Identify which cell holds the provided text, then report its [x, y] central coordinate. 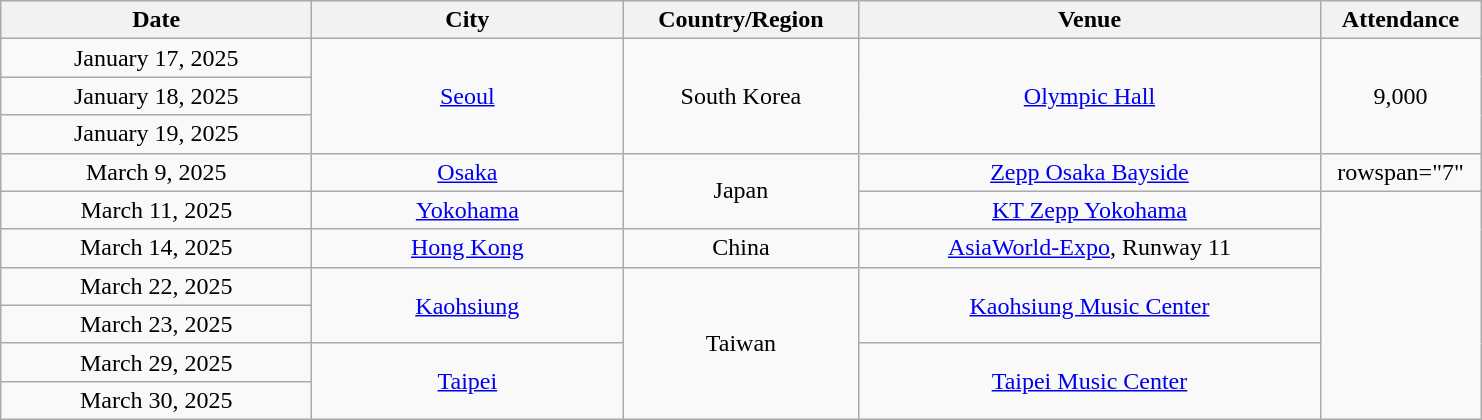
January 19, 2025 [156, 134]
Taiwan [741, 343]
Venue [1090, 20]
Hong Kong [468, 248]
March 30, 2025 [156, 400]
March 29, 2025 [156, 362]
Olympic Hall [1090, 96]
March 11, 2025 [156, 210]
Taipei Music Center [1090, 381]
March 14, 2025 [156, 248]
China [741, 248]
Taipei [468, 381]
March 9, 2025 [156, 172]
AsiaWorld-Expo, Runway 11 [1090, 248]
Osaka [468, 172]
KT Zepp Yokohama [1090, 210]
City [468, 20]
Zepp Osaka Bayside [1090, 172]
Country/Region [741, 20]
9,000 [1400, 96]
January 17, 2025 [156, 58]
Japan [741, 191]
Attendance [1400, 20]
March 22, 2025 [156, 286]
Seoul [468, 96]
January 18, 2025 [156, 96]
Kaohsiung [468, 305]
rowspan="7" [1400, 172]
Yokohama [468, 210]
March 23, 2025 [156, 324]
Kaohsiung Music Center [1090, 305]
South Korea [741, 96]
Date [156, 20]
